Scan for the cell matching the given text and deliver its (x, y) coordinate at center. 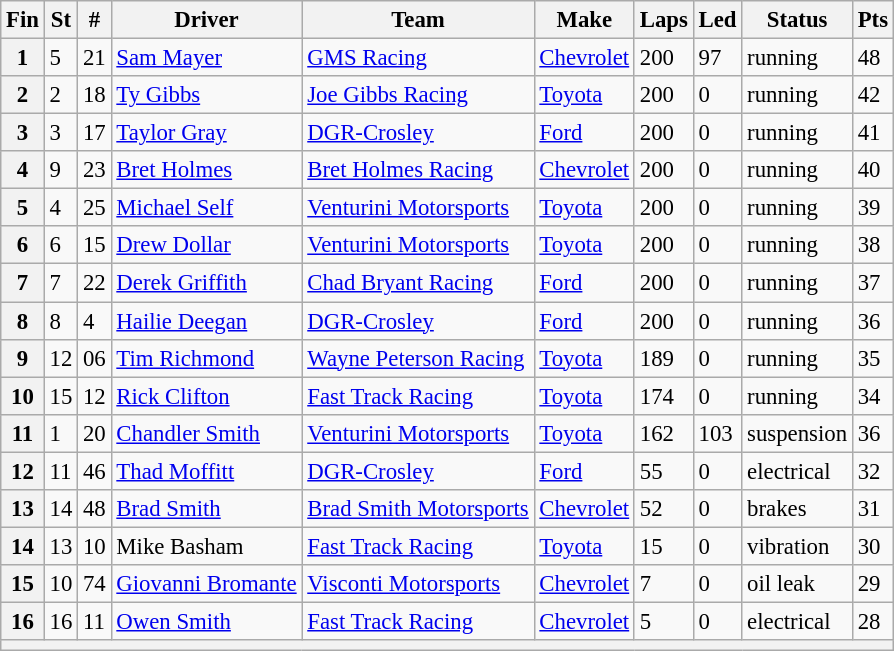
Pts (872, 20)
Owen Smith (206, 621)
vibration (798, 546)
25 (94, 208)
St (60, 20)
Chad Bryant Racing (418, 283)
Drew Dollar (206, 245)
174 (664, 396)
Visconti Motorsports (418, 584)
Michael Self (206, 208)
Tim Richmond (206, 358)
Thad Moffitt (206, 471)
41 (872, 133)
Mike Basham (206, 546)
31 (872, 509)
Make (584, 20)
189 (664, 358)
97 (718, 58)
38 (872, 245)
35 (872, 358)
20 (94, 433)
23 (94, 170)
18 (94, 95)
Brad Smith (206, 509)
Bret Holmes (206, 170)
Chandler Smith (206, 433)
Driver (206, 20)
oil leak (798, 584)
Giovanni Bromante (206, 584)
29 (872, 584)
42 (872, 95)
21 (94, 58)
Laps (664, 20)
suspension (798, 433)
Joe Gibbs Racing (418, 95)
Taylor Gray (206, 133)
06 (94, 358)
Brad Smith Motorsports (418, 509)
55 (664, 471)
52 (664, 509)
Wayne Peterson Racing (418, 358)
# (94, 20)
Led (718, 20)
Derek Griffith (206, 283)
28 (872, 621)
103 (718, 433)
46 (94, 471)
22 (94, 283)
Sam Mayer (206, 58)
34 (872, 396)
39 (872, 208)
Status (798, 20)
Hailie Deegan (206, 321)
GMS Racing (418, 58)
Ty Gibbs (206, 95)
40 (872, 170)
74 (94, 584)
17 (94, 133)
Rick Clifton (206, 396)
Team (418, 20)
162 (664, 433)
32 (872, 471)
37 (872, 283)
Fin (23, 20)
brakes (798, 509)
Bret Holmes Racing (418, 170)
30 (872, 546)
